Extract the (X, Y) coordinate from the center of the cell holding the provided text.  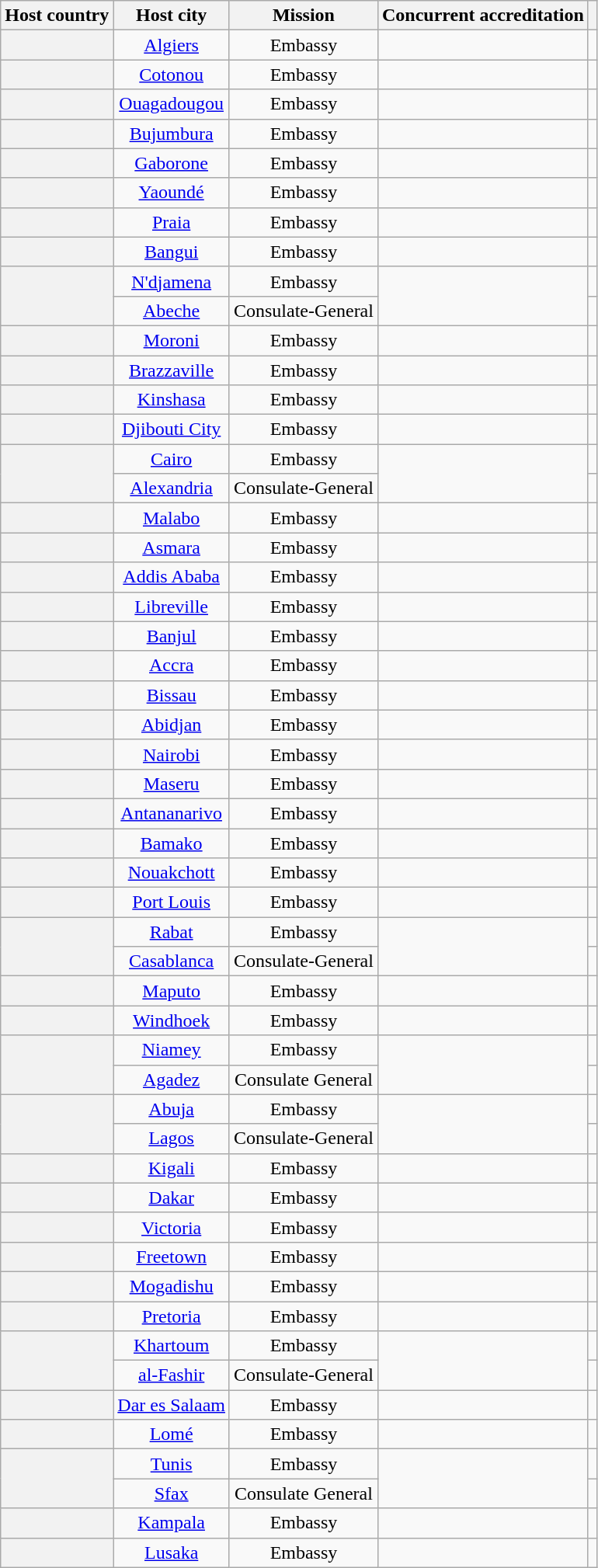
Alexandria (172, 488)
Libreville (172, 607)
Kampala (172, 1523)
Moroni (172, 340)
Addis Ababa (172, 577)
Bujumbura (172, 134)
Bamako (172, 843)
Maputo (172, 991)
Praia (172, 222)
Windhoek (172, 1020)
Victoria (172, 1227)
Niamey (172, 1050)
Dar es Salaam (172, 1405)
N'djamena (172, 281)
Antananarivo (172, 813)
Accra (172, 666)
Host country (57, 16)
Ouagadougou (172, 104)
Mission (303, 16)
Asmara (172, 548)
Tunis (172, 1464)
Rabat (172, 932)
Malabo (172, 518)
Abuja (172, 1109)
Yaoundé (172, 193)
al-Fashir (172, 1375)
Maseru (172, 784)
Concurrent accreditation (483, 16)
Dakar (172, 1198)
Abidjan (172, 725)
Abeche (172, 311)
Kigali (172, 1168)
Sfax (172, 1493)
Port Louis (172, 902)
Casablanca (172, 961)
Pretoria (172, 1316)
Lusaka (172, 1552)
Agadez (172, 1080)
Bissau (172, 695)
Cotonou (172, 75)
Nouakchott (172, 873)
Brazzaville (172, 370)
Cairo (172, 459)
Lagos (172, 1139)
Mogadishu (172, 1286)
Lomé (172, 1434)
Kinshasa (172, 400)
Banjul (172, 636)
Khartoum (172, 1346)
Gaborone (172, 163)
Bangui (172, 252)
Freetown (172, 1257)
Djibouti City (172, 429)
Host city (172, 16)
Nairobi (172, 754)
Algiers (172, 45)
